Identify which cell holds the provided text, then report its (x, y) central coordinate. 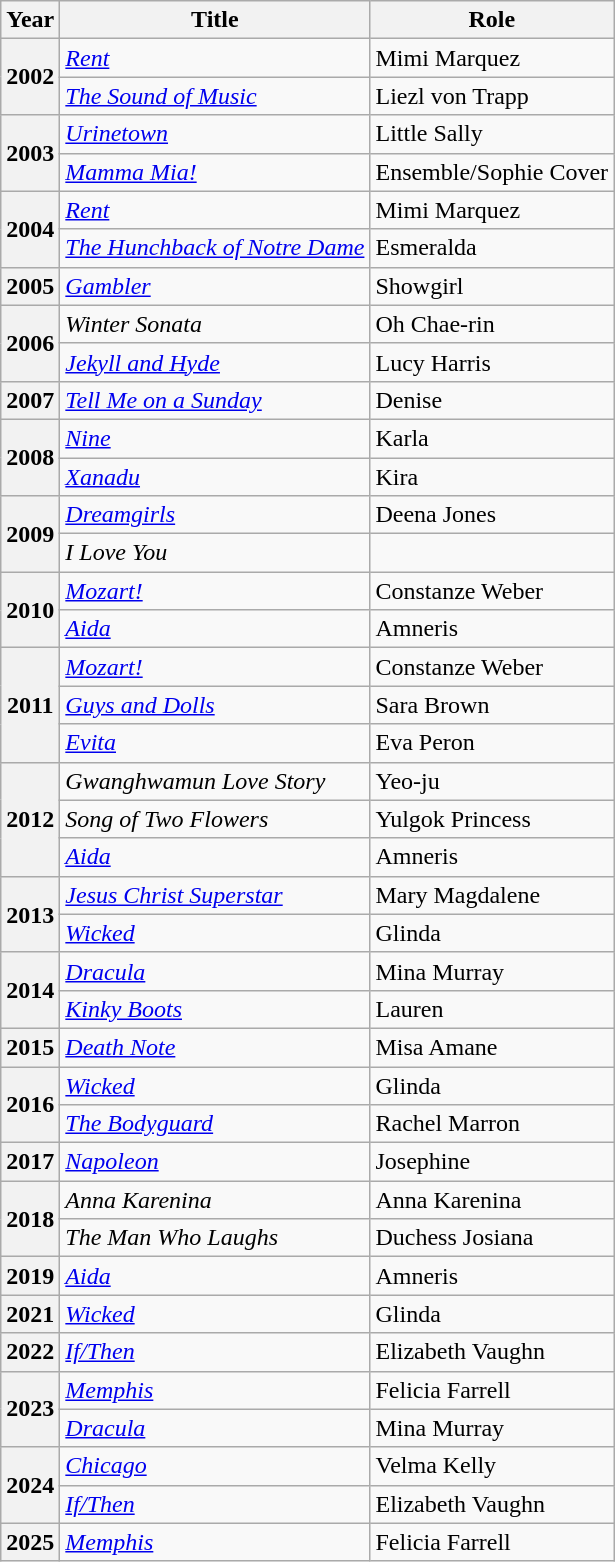
Kira (492, 477)
2008 (30, 457)
Yulgok Princess (492, 819)
2012 (30, 819)
Year (30, 20)
Winter Sonata (215, 324)
Mary Magdalene (492, 895)
Xanadu (215, 477)
The Bodyguard (215, 1124)
Mamma Mia! (215, 172)
Tell Me on a Sunday (215, 400)
The Hunchback of Notre Dame (215, 248)
2002 (30, 77)
2015 (30, 1047)
Lauren (492, 1009)
Dreamgirls (215, 515)
Duchess Josiana (492, 1238)
2019 (30, 1276)
Deena Jones (492, 515)
2010 (30, 610)
2022 (30, 1352)
Nine (215, 438)
2023 (30, 1409)
2021 (30, 1314)
2014 (30, 990)
2016 (30, 1104)
Liezl von Trapp (492, 96)
2004 (30, 229)
Song of Two Flowers (215, 819)
Showgirl (492, 286)
Kinky Boots (215, 1009)
Gwanghwamun Love Story (215, 781)
Eva Peron (492, 743)
Death Note (215, 1047)
Chicago (215, 1466)
2003 (30, 153)
Oh Chae-rin (492, 324)
I Love You (215, 553)
Ensemble/Sophie Cover (492, 172)
Denise (492, 400)
The Sound of Music (215, 96)
Josephine (492, 1162)
2005 (30, 286)
Velma Kelly (492, 1466)
Evita (215, 743)
Role (492, 20)
Napoleon (215, 1162)
Lucy Harris (492, 362)
Karla (492, 438)
Yeo-ju (492, 781)
Title (215, 20)
Sara Brown (492, 705)
Esmeralda (492, 248)
2025 (30, 1542)
2017 (30, 1162)
Misa Amane (492, 1047)
Urinetown (215, 134)
Little Sally (492, 134)
Jekyll and Hyde (215, 362)
2013 (30, 914)
2018 (30, 1219)
2024 (30, 1485)
The Man Who Laughs (215, 1238)
Jesus Christ Superstar (215, 895)
2006 (30, 343)
2011 (30, 705)
Guys and Dolls (215, 705)
Rachel Marron (492, 1124)
2007 (30, 400)
Gambler (215, 286)
2009 (30, 534)
